Detect which cell encompasses the target text, then output its (X, Y) center coordinate. 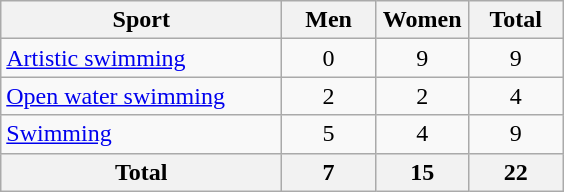
5 (329, 134)
0 (329, 58)
15 (422, 172)
7 (329, 172)
Men (329, 20)
Women (422, 20)
22 (516, 172)
Open water swimming (142, 96)
Artistic swimming (142, 58)
Sport (142, 20)
Swimming (142, 134)
